Pinpoint the cell where the given text exists, returning its (x, y) midpoint coordinate. 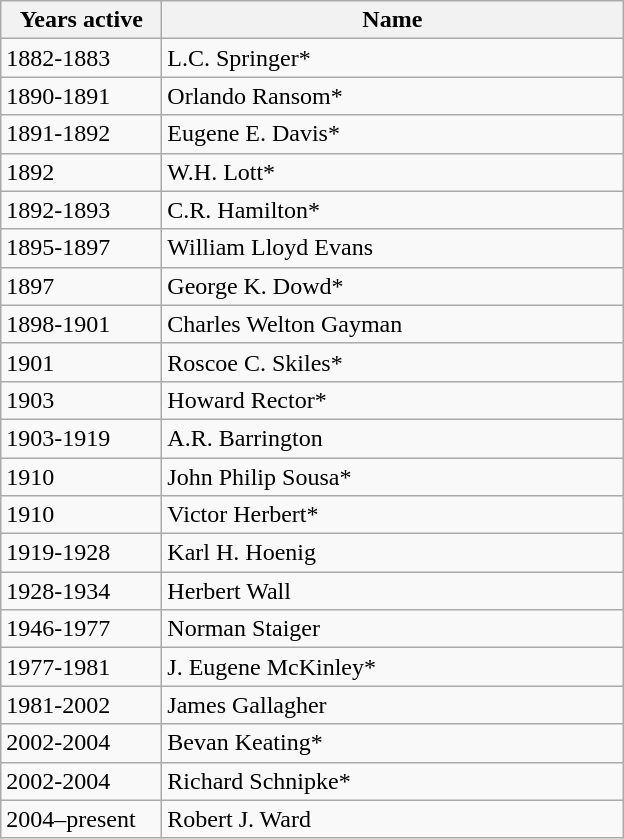
1898-1901 (82, 324)
1890-1891 (82, 96)
Richard Schnipke* (392, 781)
1903 (82, 400)
Charles Welton Gayman (392, 324)
1895-1897 (82, 248)
1946-1977 (82, 629)
Karl H. Hoenig (392, 553)
Howard Rector* (392, 400)
1892 (82, 172)
Orlando Ransom* (392, 96)
A.R. Barrington (392, 438)
William Lloyd Evans (392, 248)
1903-1919 (82, 438)
Herbert Wall (392, 591)
James Gallagher (392, 705)
J. Eugene McKinley* (392, 667)
1891-1892 (82, 134)
1897 (82, 286)
1981-2002 (82, 705)
1892-1893 (82, 210)
1928-1934 (82, 591)
1901 (82, 362)
W.H. Lott* (392, 172)
John Philip Sousa* (392, 477)
C.R. Hamilton* (392, 210)
L.C. Springer* (392, 58)
Bevan Keating* (392, 743)
Robert J. Ward (392, 819)
George K. Dowd* (392, 286)
Roscoe C. Skiles* (392, 362)
Years active (82, 20)
1919-1928 (82, 553)
Eugene E. Davis* (392, 134)
Victor Herbert* (392, 515)
1977-1981 (82, 667)
2004–present (82, 819)
Name (392, 20)
1882-1883 (82, 58)
Norman Staiger (392, 629)
